Extract the [X, Y] coordinate from the center of the cell holding the provided text.  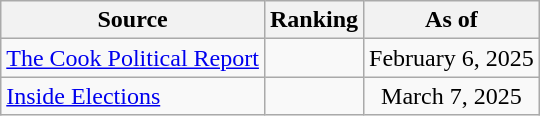
March 7, 2025 [452, 96]
As of [452, 20]
February 6, 2025 [452, 58]
Source [133, 20]
Inside Elections [133, 96]
Ranking [314, 20]
The Cook Political Report [133, 58]
